Pinpoint the cell where the given text exists, returning its (X, Y) midpoint coordinate. 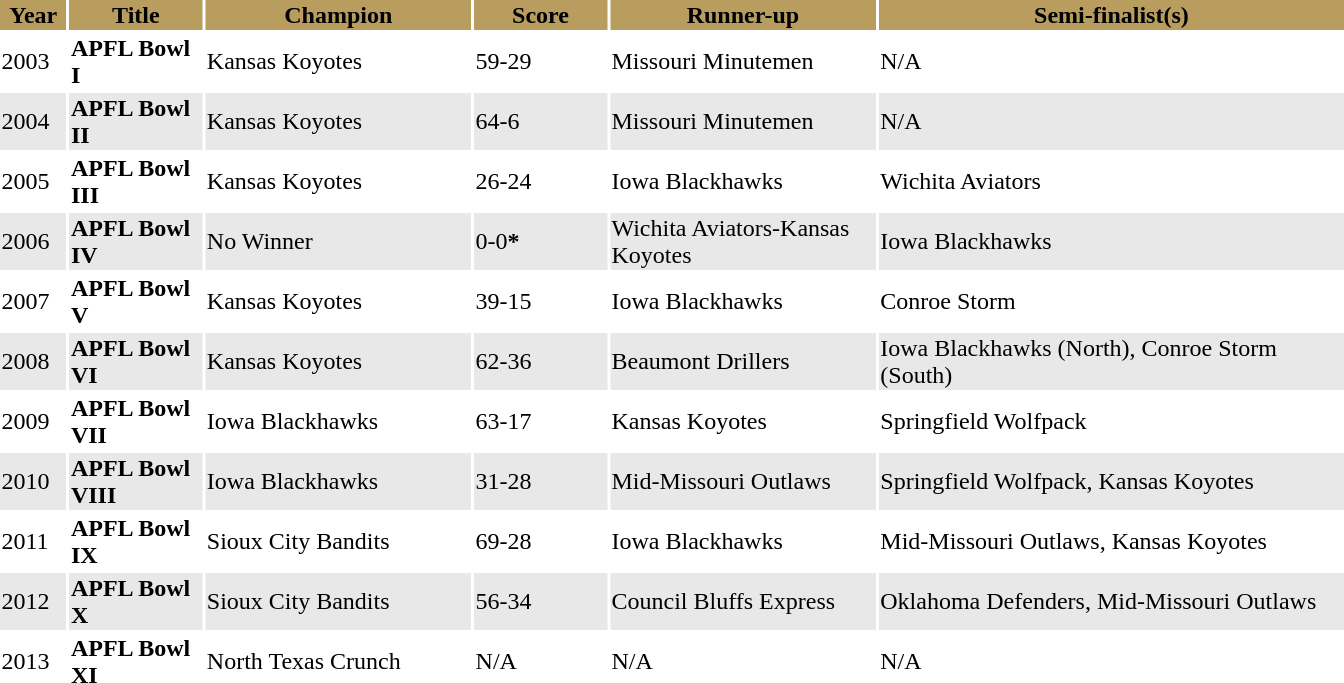
31-28 (540, 482)
Mid-Missouri Outlaws, Kansas Koyotes (1112, 542)
APFL Bowl IX (136, 542)
Title (136, 15)
APFL Bowl I (136, 62)
Springfield Wolfpack, Kansas Koyotes (1112, 482)
Runner-up (743, 15)
2004 (33, 122)
64-6 (540, 122)
APFL Bowl II (136, 122)
2010 (33, 482)
Council Bluffs Express (743, 602)
59-29 (540, 62)
69-28 (540, 542)
2012 (33, 602)
Semi-finalist(s) (1112, 15)
APFL Bowl X (136, 602)
Oklahoma Defenders, Mid-Missouri Outlaws (1112, 602)
2008 (33, 362)
56-34 (540, 602)
63-17 (540, 422)
Wichita Aviators-Kansas Koyotes (743, 242)
Champion (338, 15)
Iowa Blackhawks (North), Conroe Storm (South) (1112, 362)
Year (33, 15)
Beaumont Drillers (743, 362)
26-24 (540, 182)
APFL Bowl VI (136, 362)
Score (540, 15)
APFL Bowl IV (136, 242)
2006 (33, 242)
0-0* (540, 242)
Wichita Aviators (1112, 182)
62-36 (540, 362)
Conroe Storm (1112, 302)
2007 (33, 302)
Mid-Missouri Outlaws (743, 482)
2003 (33, 62)
2005 (33, 182)
APFL Bowl III (136, 182)
Springfield Wolfpack (1112, 422)
APFL Bowl VII (136, 422)
2009 (33, 422)
APFL Bowl VIII (136, 482)
2011 (33, 542)
39-15 (540, 302)
No Winner (338, 242)
APFL Bowl V (136, 302)
